From the cell containing the given text, extract its center point as [X, Y] coordinate. 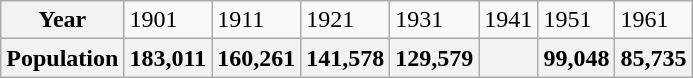
1921 [346, 20]
129,579 [434, 58]
183,011 [168, 58]
1961 [654, 20]
1941 [508, 20]
Year [62, 20]
160,261 [256, 58]
Population [62, 58]
1911 [256, 20]
1931 [434, 20]
85,735 [654, 58]
1951 [576, 20]
99,048 [576, 58]
141,578 [346, 58]
1901 [168, 20]
